Return [X, Y] of the center of cell containing provided text 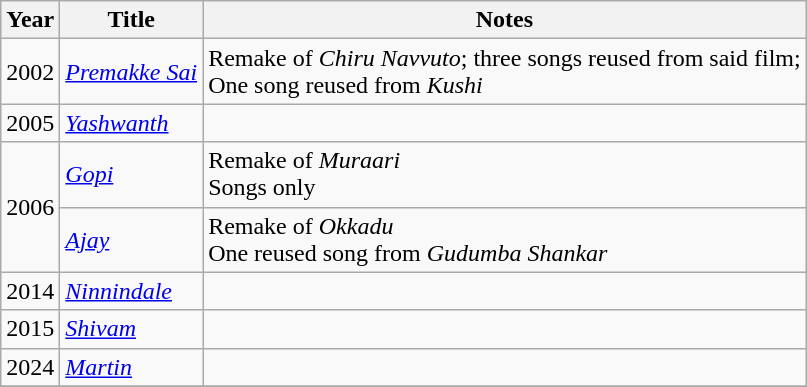
Yashwanth [132, 123]
Year [30, 20]
Gopi [132, 174]
2006 [30, 207]
Title [132, 20]
Remake of Chiru Navvuto; three songs reused from said film;One song reused from Kushi [505, 72]
2002 [30, 72]
Remake of OkkaduOne reused song from Gudumba Shankar [505, 240]
Shivam [132, 329]
2014 [30, 291]
2024 [30, 367]
Martin [132, 367]
Ajay [132, 240]
2015 [30, 329]
Notes [505, 20]
Remake of MuraariSongs only [505, 174]
Ninnindale [132, 291]
Premakke Sai [132, 72]
2005 [30, 123]
